Search for the cell housing the specified text and yield its [X, Y] center coordinate. 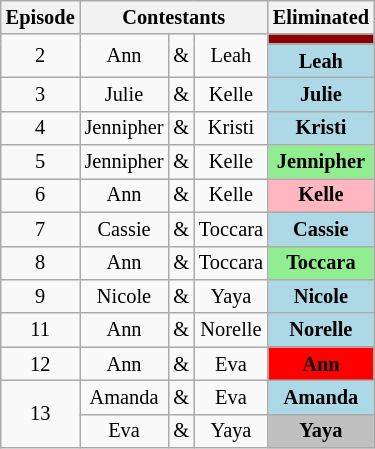
5 [40, 162]
12 [40, 364]
8 [40, 263]
7 [40, 229]
6 [40, 195]
Eliminated [321, 17]
3 [40, 94]
2 [40, 56]
4 [40, 128]
9 [40, 296]
13 [40, 414]
Episode [40, 17]
Contestants [174, 17]
11 [40, 330]
